Locate the cell with the specified text and output its (x, y) center coordinate. 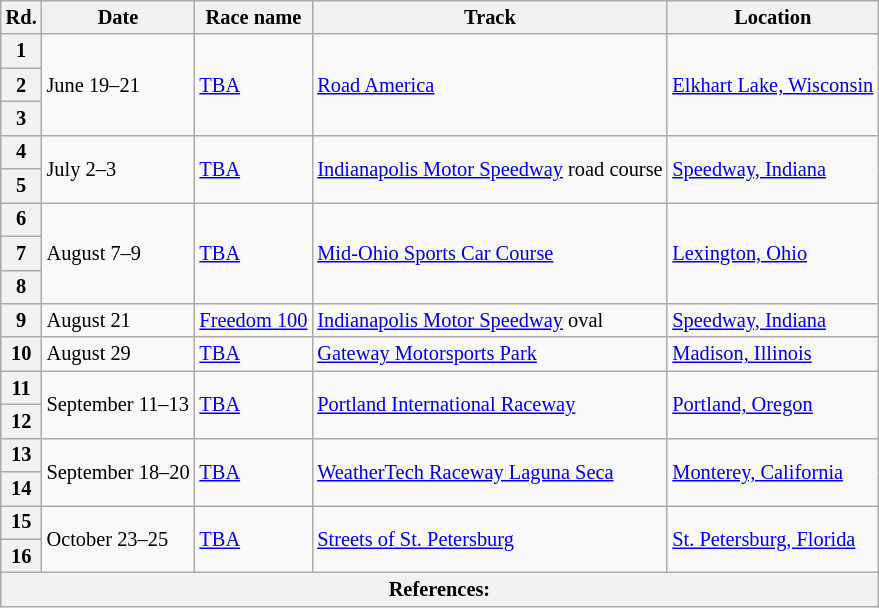
August 29 (118, 354)
Lexington, Ohio (772, 252)
August 21 (118, 320)
Monterey, California (772, 472)
References: (440, 589)
June 19–21 (118, 84)
Freedom 100 (254, 320)
WeatherTech Raceway Laguna Seca (490, 472)
Portland International Raceway (490, 404)
13 (22, 455)
3 (22, 118)
5 (22, 186)
Race name (254, 17)
August 7–9 (118, 252)
Elkhart Lake, Wisconsin (772, 84)
8 (22, 287)
Gateway Motorsports Park (490, 354)
10 (22, 354)
7 (22, 253)
Streets of St. Petersburg (490, 538)
15 (22, 522)
Madison, Illinois (772, 354)
Date (118, 17)
Road America (490, 84)
9 (22, 320)
St. Petersburg, Florida (772, 538)
July 2–3 (118, 168)
September 11–13 (118, 404)
16 (22, 556)
September 18–20 (118, 472)
2 (22, 85)
October 23–25 (118, 538)
12 (22, 421)
Rd. (22, 17)
11 (22, 388)
Track (490, 17)
Indianapolis Motor Speedway road course (490, 168)
Location (772, 17)
14 (22, 489)
Portland, Oregon (772, 404)
6 (22, 219)
1 (22, 51)
Mid-Ohio Sports Car Course (490, 252)
Indianapolis Motor Speedway oval (490, 320)
4 (22, 152)
